Scan for the cell matching the given text and deliver its (X, Y) coordinate at center. 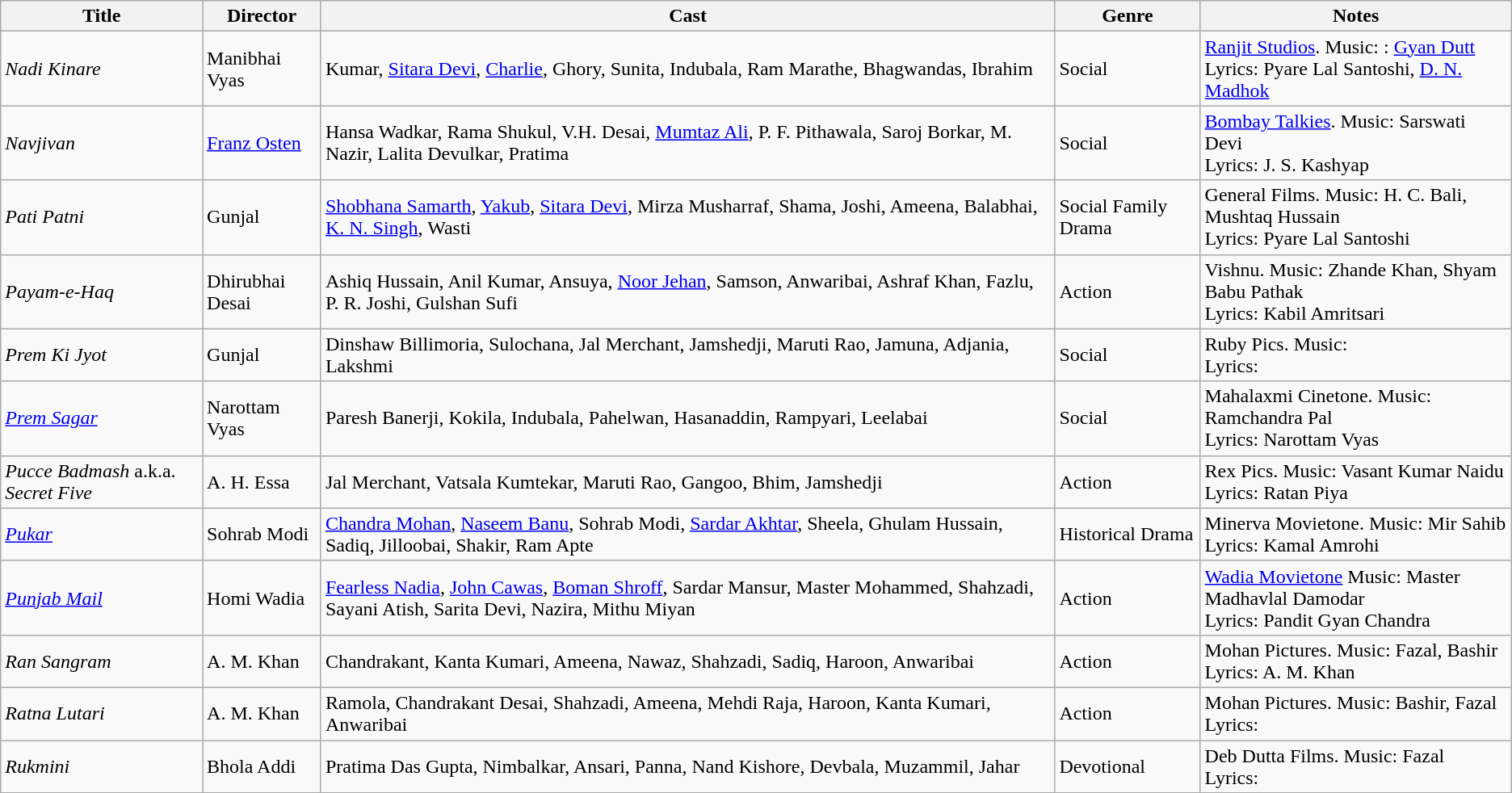
Wadia Movietone Music: Master Madhavlal DamodarLyrics: Pandit Gyan Chandra (1355, 598)
Ramola, Chandrakant Desai, Shahzadi, Ameena, Mehdi Raja, Haroon, Kanta Kumari, Anwaribai (687, 714)
Pratima Das Gupta, Nimbalkar, Ansari, Panna, Nand Kishore, Devbala, Muzammil, Jahar (687, 766)
Prem Sagar (102, 418)
Chandrakant, Kanta Kumari, Ameena, Nawaz, Shahzadi, Sadiq, Haroon, Anwaribai (687, 661)
Ruby Pics. Music: Lyrics: (1355, 355)
Devotional (1128, 766)
Mohan Pictures. Music: Fazal, BashirLyrics: A. M. Khan (1355, 661)
Notes (1355, 16)
Ashiq Hussain, Anil Kumar, Ansuya, Noor Jehan, Samson, Anwaribai, Ashraf Khan, Fazlu, P. R. Joshi, Gulshan Sufi (687, 292)
Hansa Wadkar, Rama Shukul, V.H. Desai, Mumtaz Ali, P. F. Pithawala, Saroj Borkar, M. Nazir, Lalita Devulkar, Pratima (687, 143)
Navjivan (102, 143)
Mahalaxmi Cinetone. Music: Ramchandra PalLyrics: Narottam Vyas (1355, 418)
Ranjit Studios. Music: : Gyan DuttLyrics: Pyare Lal Santoshi, D. N. Madhok (1355, 69)
Dinshaw Billimoria, Sulochana, Jal Merchant, Jamshedji, Maruti Rao, Jamuna, Adjania, Lakshmi (687, 355)
Punjab Mail (102, 598)
Narottam Vyas (262, 418)
Kumar, Sitara Devi, Charlie, Ghory, Sunita, Indubala, Ram Marathe, Bhagwandas, Ibrahim (687, 69)
Ratna Lutari (102, 714)
Nadi Kinare (102, 69)
Sohrab Modi (262, 535)
Rex Pics. Music: Vasant Kumar NaiduLyrics: Ratan Piya (1355, 481)
Payam-e-Haq (102, 292)
Pukar (102, 535)
Jal Merchant, Vatsala Kumtekar, Maruti Rao, Gangoo, Bhim, Jamshedji (687, 481)
Director (262, 16)
Mohan Pictures. Music: Bashir, FazalLyrics: (1355, 714)
Genre (1128, 16)
Chandra Mohan, Naseem Banu, Sohrab Modi, Sardar Akhtar, Sheela, Ghulam Hussain, Sadiq, Jilloobai, Shakir, Ram Apte (687, 535)
Bombay Talkies. Music: Sarswati DeviLyrics: J. S. Kashyap (1355, 143)
Rukmini (102, 766)
Prem Ki Jyot (102, 355)
Ran Sangram (102, 661)
Historical Drama (1128, 535)
Title (102, 16)
Social Family Drama (1128, 217)
Minerva Movietone. Music: Mir SahibLyrics: Kamal Amrohi (1355, 535)
Homi Wadia (262, 598)
Franz Osten (262, 143)
Manibhai Vyas (262, 69)
Cast (687, 16)
Fearless Nadia, John Cawas, Boman Shroff, Sardar Mansur, Master Mohammed, Shahzadi, Sayani Atish, Sarita Devi, Nazira, Mithu Miyan (687, 598)
Deb Dutta Films. Music: FazalLyrics: (1355, 766)
A. H. Essa (262, 481)
General Films. Music: H. C. Bali, Mushtaq HussainLyrics: Pyare Lal Santoshi (1355, 217)
Pucce Badmash a.k.a. Secret Five (102, 481)
Paresh Banerji, Kokila, Indubala, Pahelwan, Hasanaddin, Rampyari, Leelabai (687, 418)
Bhola Addi (262, 766)
Shobhana Samarth, Yakub, Sitara Devi, Mirza Musharraf, Shama, Joshi, Ameena, Balabhai, K. N. Singh, Wasti (687, 217)
Dhirubhai Desai (262, 292)
Pati Patni (102, 217)
Vishnu. Music: Zhande Khan, Shyam Babu PathakLyrics: Kabil Amritsari (1355, 292)
